Return (x, y) of the center of cell containing provided text 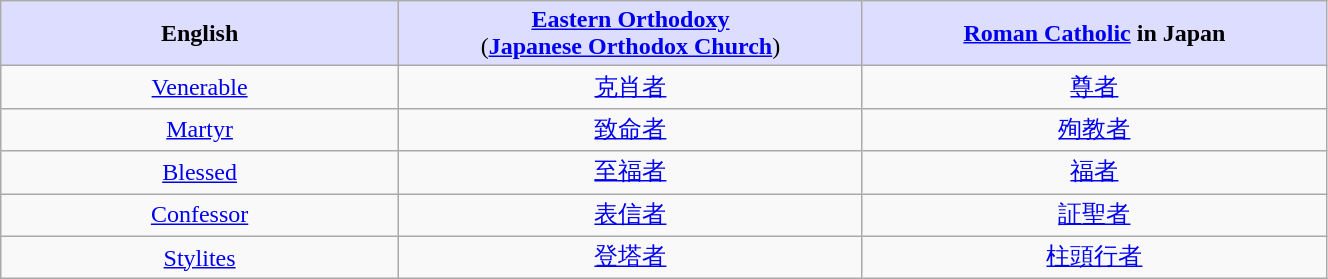
福者 (1094, 172)
Eastern Orthodoxy(Japanese Orthodox Church) (630, 34)
Martyr (200, 130)
Confessor (200, 216)
Stylites (200, 258)
Roman Catholic in Japan (1094, 34)
English (200, 34)
至福者 (630, 172)
Venerable (200, 88)
克肖者 (630, 88)
柱頭行者 (1094, 258)
尊者 (1094, 88)
登塔者 (630, 258)
致命者 (630, 130)
証聖者 (1094, 216)
Blessed (200, 172)
表信者 (630, 216)
殉教者 (1094, 130)
